Identify which cell holds the provided text, then report its [x, y] central coordinate. 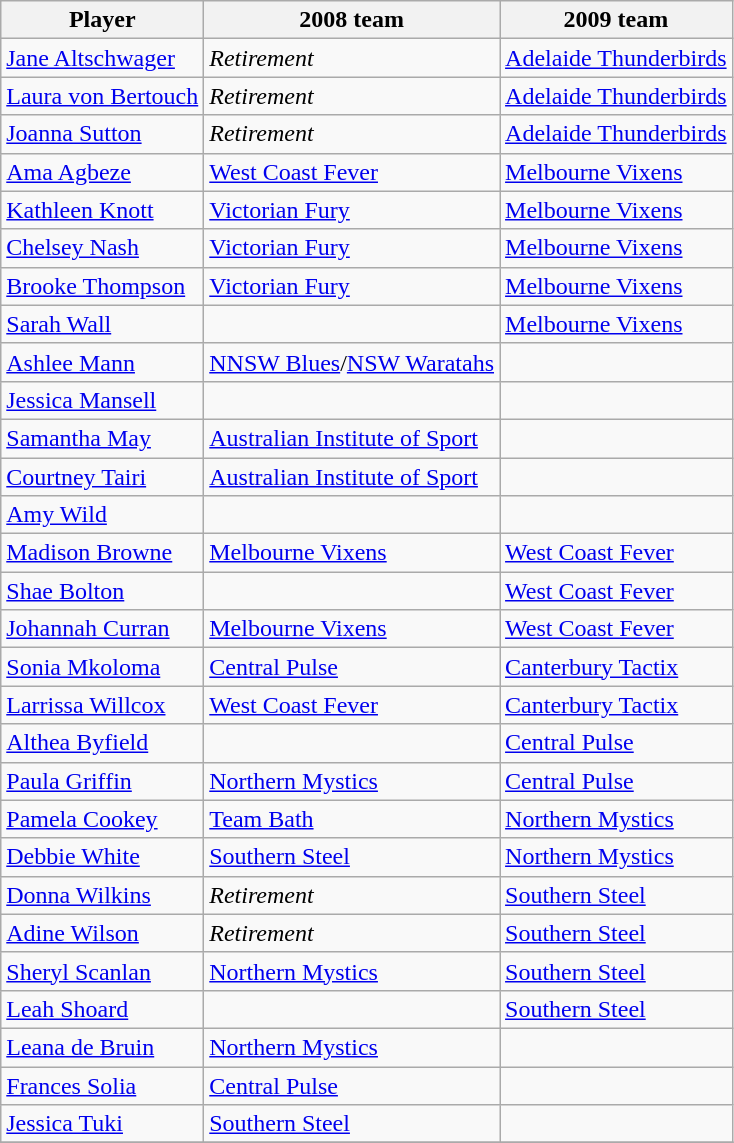
Samantha May [102, 438]
Paula Griffin [102, 781]
Madison Browne [102, 553]
Laura von Bertouch [102, 96]
Brooke Thompson [102, 286]
Courtney Tairi [102, 477]
Kathleen Knott [102, 210]
Player [102, 20]
2008 team [352, 20]
Ama Agbeze [102, 172]
Sarah Wall [102, 324]
Jane Altschwager [102, 58]
Pamela Cookey [102, 819]
Sheryl Scanlan [102, 971]
NNSW Blues/NSW Waratahs [352, 362]
Amy Wild [102, 515]
Ashlee Mann [102, 362]
Frances Solia [102, 1085]
Leah Shoard [102, 1009]
Jessica Tuki [102, 1124]
Debbie White [102, 857]
Sonia Mkoloma [102, 667]
Althea Byfield [102, 743]
Chelsey Nash [102, 248]
Adine Wilson [102, 933]
Johannah Curran [102, 629]
2009 team [616, 20]
Leana de Bruin [102, 1047]
Joanna Sutton [102, 134]
Jessica Mansell [102, 400]
Larrissa Willcox [102, 705]
Donna Wilkins [102, 895]
Shae Bolton [102, 591]
Team Bath [352, 819]
